For the text-containing cell, return its midpoint in [x, y] coordinate format. 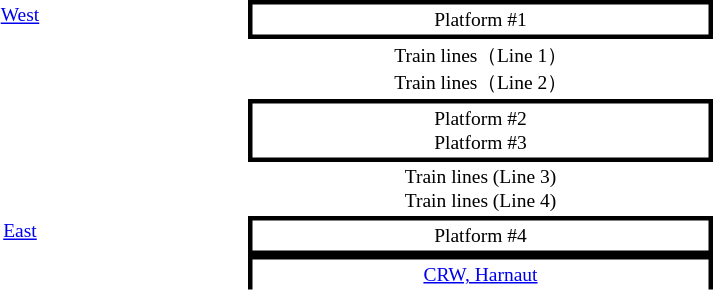
Train lines（Line 1）Train lines（Line 2） [480, 69]
Platform #4 [480, 236]
Platform #1 [480, 20]
Platform #2Platform #3 [480, 130]
CRW, Harnaut [480, 272]
Train lines (Line 3)Train lines (Line 4) [480, 189]
